Return the (x, y) coordinate for the center point of the cell that contains the specified text.  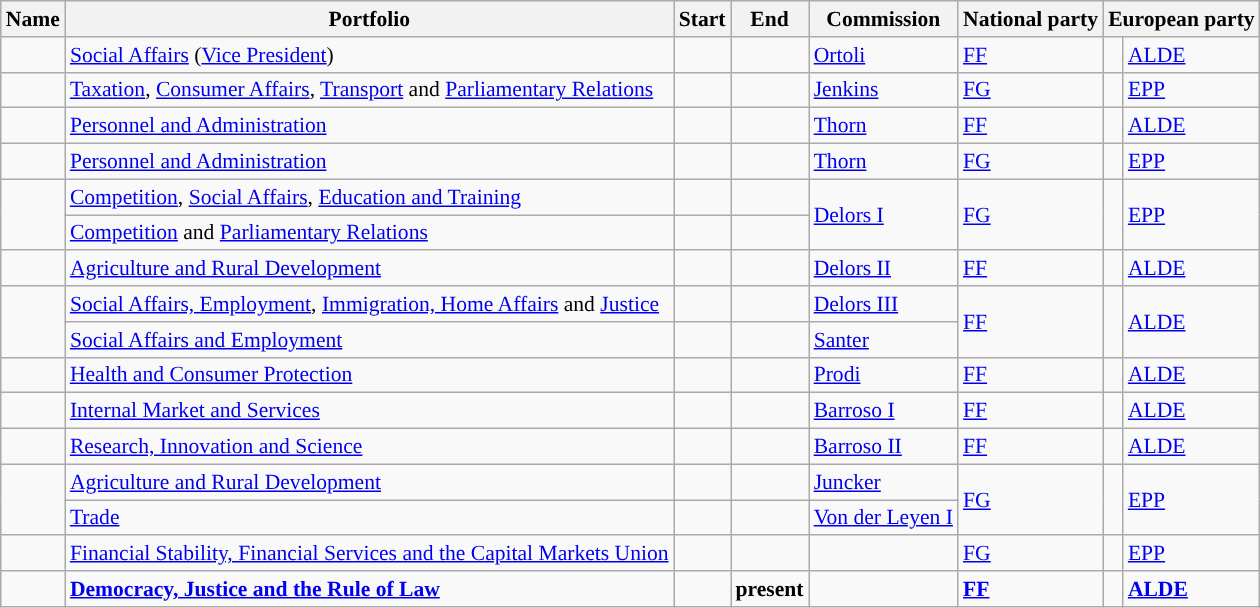
Santer (884, 340)
Von der Leyen I (884, 518)
Start (702, 19)
Internal Market and Services (370, 411)
Barroso II (884, 447)
Social Affairs, Employment, Immigration, Home Affairs and Justice (370, 304)
Delors II (884, 269)
Commission (884, 19)
End (770, 19)
Social Affairs (Vice President) (370, 55)
Taxation, Consumer Affairs, Transport and Parliamentary Relations (370, 90)
Ortoli (884, 55)
Social Affairs and Employment (370, 340)
Financial Stability, Financial Services and the Capital Markets Union (370, 554)
Name (33, 19)
Juncker (884, 482)
Delors I (884, 214)
present (770, 589)
Delors III (884, 304)
Portfolio (370, 19)
Trade (370, 518)
Democracy, Justice and the Rule of Law (370, 589)
European party (1182, 19)
Jenkins (884, 90)
Health and Consumer Protection (370, 375)
Research, Innovation and Science (370, 447)
Competition and Parliamentary Relations (370, 233)
Barroso I (884, 411)
Prodi (884, 375)
National party (1030, 19)
Competition, Social Affairs, Education and Training (370, 197)
